Pinpoint the cell where the given text exists, returning its (X, Y) midpoint coordinate. 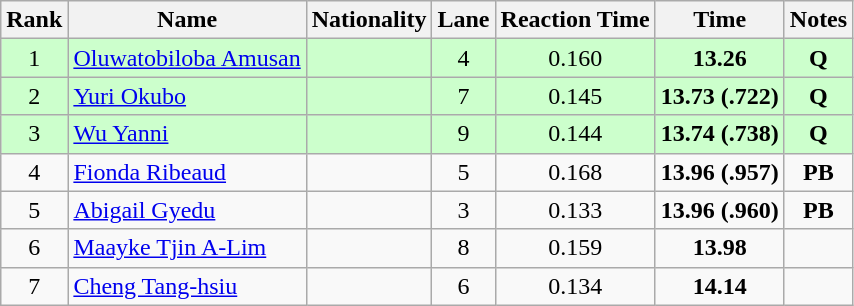
0.160 (575, 58)
0.159 (575, 248)
Reaction Time (575, 20)
9 (464, 134)
Notes (818, 20)
13.98 (720, 248)
13.96 (.960) (720, 210)
Wu Yanni (187, 134)
0.134 (575, 286)
13.96 (.957) (720, 172)
Yuri Okubo (187, 96)
13.74 (.738) (720, 134)
0.145 (575, 96)
Abigail Gyedu (187, 210)
8 (464, 248)
0.133 (575, 210)
13.73 (.722) (720, 96)
14.14 (720, 286)
Rank (34, 20)
Maayke Tjin A-Lim (187, 248)
0.144 (575, 134)
Fionda Ribeaud (187, 172)
Time (720, 20)
1 (34, 58)
2 (34, 96)
0.168 (575, 172)
Name (187, 20)
Oluwatobiloba Amusan (187, 58)
Lane (464, 20)
13.26 (720, 58)
Cheng Tang-hsiu (187, 286)
Nationality (369, 20)
